Scan for the cell matching the given text and deliver its [x, y] coordinate at center. 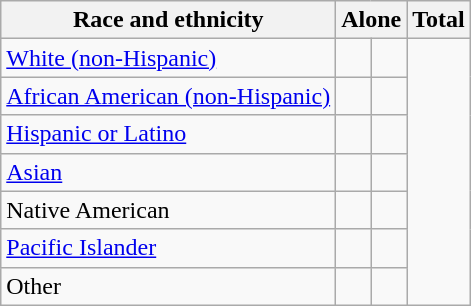
Hispanic or Latino [168, 134]
African American (non-Hispanic) [168, 96]
White (non-Hispanic) [168, 58]
Race and ethnicity [168, 20]
Native American [168, 210]
Total [439, 20]
Other [168, 286]
Pacific Islander [168, 248]
Asian [168, 172]
Alone [372, 20]
